Find where the given text appears and provide that cell's center as (X, Y) coordinate. 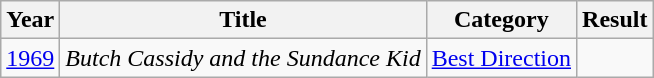
Category (501, 20)
Butch Cassidy and the Sundance Kid (243, 58)
Year (30, 20)
1969 (30, 58)
Result (615, 20)
Best Direction (501, 58)
Title (243, 20)
